Output the (x, y) coordinate of the center of the cell containing the given text.  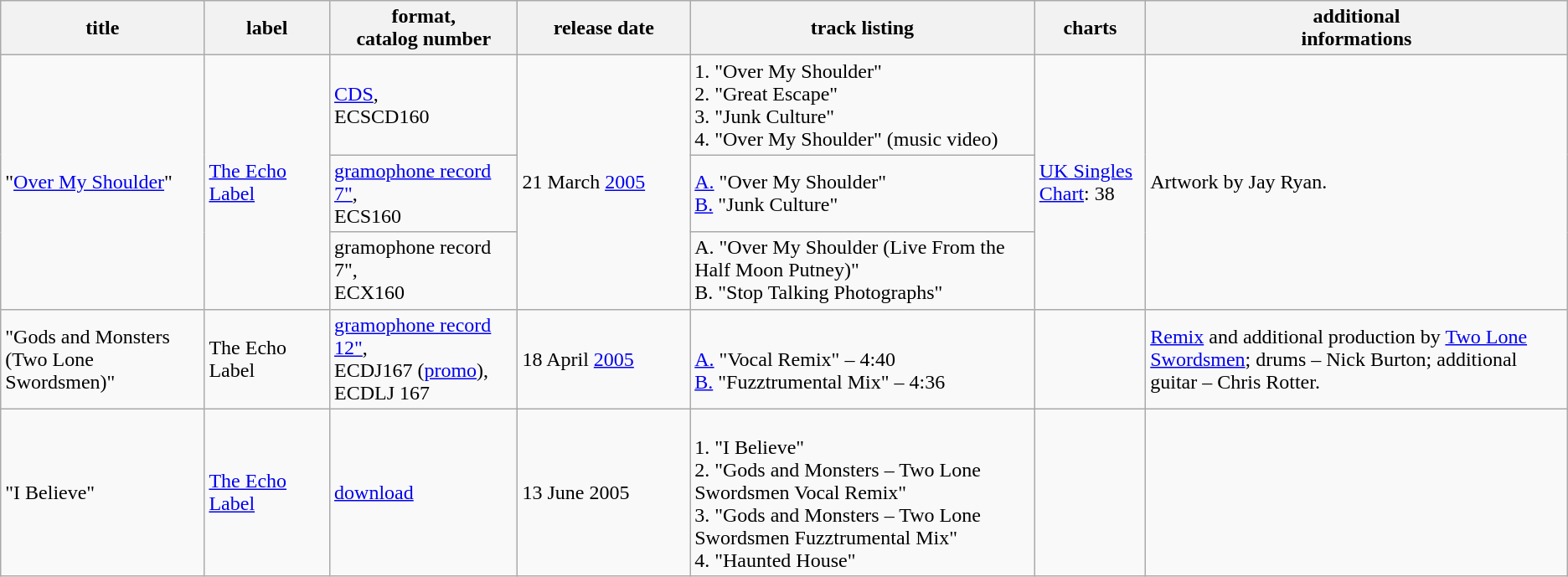
gramophone record 7",ECX160 (424, 270)
Artwork by Jay Ryan. (1357, 183)
A. "Over My Shoulder (Live From the Half Moon Putney)"B. "Stop Talking Photographs" (863, 270)
1. "Over My Shoulder"2. "Great Escape"3. "Junk Culture"4. "Over My Shoulder" (music video) (863, 106)
"Over My Shoulder" (102, 183)
21 March 2005 (604, 183)
CDS,ECSCD160 (424, 106)
"Gods and Monsters (Two Lone Swordsmen)" (102, 358)
additionalinformations (1357, 28)
format,catalog number (424, 28)
gramophone record 7",ECS160 (424, 193)
1. "I Believe"2. "Gods and Monsters – Two Lone Swordsmen Vocal Remix"3. "Gods and Monsters – Two Lone Swordsmen Fuzztrumental Mix"4. "Haunted House" (863, 492)
13 June 2005 (604, 492)
"I Believe" (102, 492)
gramophone record 12",ECDJ167 (promo),ECDLJ 167 (424, 358)
title (102, 28)
18 April 2005 (604, 358)
Remix and additional production by Two Lone Swordsmen; drums – Nick Burton; additional guitar – Chris Rotter. (1357, 358)
charts (1090, 28)
release date (604, 28)
label (267, 28)
A. "Over My Shoulder"B. "Junk Culture" (863, 193)
UK Singles Chart: 38 (1090, 183)
A. "Vocal Remix" – 4:40B. "Fuzztrumental Mix" – 4:36 (863, 358)
track listing (863, 28)
download (424, 492)
